Determine the (x, y) coordinate at the center of the cell enclosing the given text.  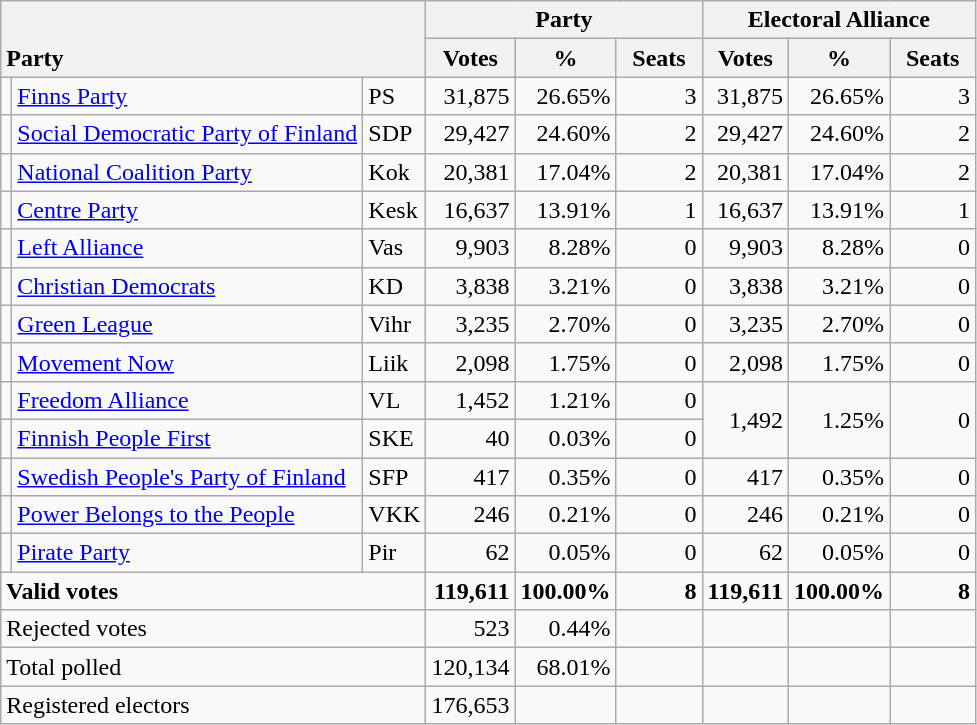
1.21% (566, 400)
Pirate Party (188, 553)
SKE (394, 438)
1.25% (838, 419)
Left Alliance (188, 248)
PS (394, 96)
1,492 (745, 419)
176,653 (470, 705)
SDP (394, 134)
Swedish People's Party of Finland (188, 477)
Liik (394, 362)
Vihr (394, 324)
68.01% (566, 667)
SFP (394, 477)
Freedom Alliance (188, 400)
40 (470, 438)
1,452 (470, 400)
523 (470, 629)
KD (394, 286)
0.44% (566, 629)
0.03% (566, 438)
Centre Party (188, 210)
Movement Now (188, 362)
Kesk (394, 210)
Pir (394, 553)
Registered electors (214, 705)
National Coalition Party (188, 172)
VKK (394, 515)
Power Belongs to the People (188, 515)
VL (394, 400)
Total polled (214, 667)
Social Democratic Party of Finland (188, 134)
Kok (394, 172)
Christian Democrats (188, 286)
Vas (394, 248)
Finns Party (188, 96)
Green League (188, 324)
Valid votes (214, 591)
Rejected votes (214, 629)
Electoral Alliance (839, 20)
120,134 (470, 667)
Finnish People First (188, 438)
